For the text-containing cell, return its midpoint in [X, Y] coordinate format. 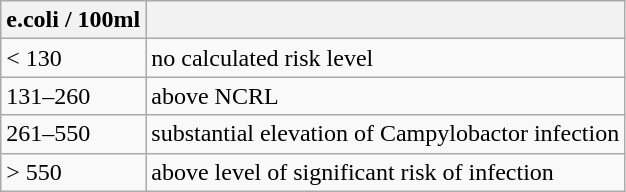
above level of significant risk of infection [386, 172]
substantial elevation of Campylobactor infection [386, 134]
> 550 [74, 172]
< 130 [74, 58]
e.coli / 100ml [74, 20]
261–550 [74, 134]
no calculated risk level [386, 58]
above NCRL [386, 96]
131–260 [74, 96]
